Find where the given text appears and provide that cell's center as [X, Y] coordinate. 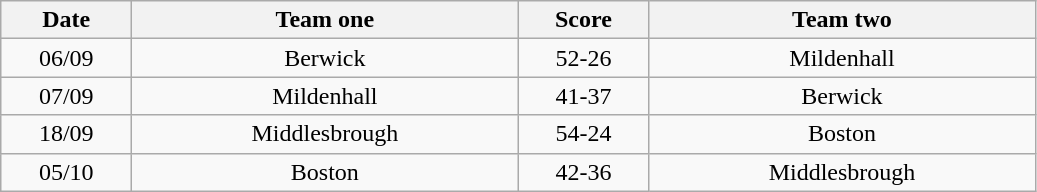
52-26 [584, 58]
06/09 [66, 58]
07/09 [66, 96]
Date [66, 20]
54-24 [584, 134]
Score [584, 20]
Team two [842, 20]
41-37 [584, 96]
Team one [325, 20]
05/10 [66, 172]
18/09 [66, 134]
42-36 [584, 172]
